For the text-containing cell, return its midpoint in (X, Y) coordinate format. 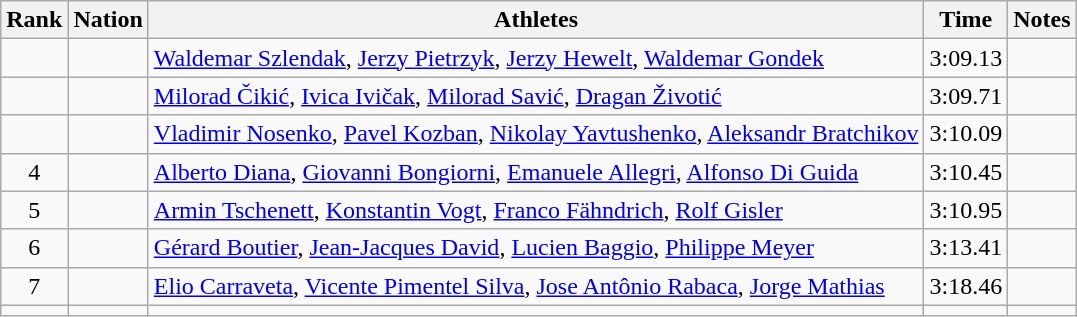
Nation (108, 20)
3:10.95 (966, 210)
Alberto Diana, Giovanni Bongiorni, Emanuele Allegri, Alfonso Di Guida (536, 172)
Rank (34, 20)
3:10.45 (966, 172)
Athletes (536, 20)
3:18.46 (966, 286)
4 (34, 172)
3:09.13 (966, 58)
5 (34, 210)
3:13.41 (966, 248)
Milorad Čikić, Ivica Ivičak, Milorad Savić, Dragan Životić (536, 96)
Waldemar Szlendak, Jerzy Pietrzyk, Jerzy Hewelt, Waldemar Gondek (536, 58)
Vladimir Nosenko, Pavel Kozban, Nikolay Yavtushenko, Aleksandr Bratchikov (536, 134)
Armin Tschenett, Konstantin Vogt, Franco Fähndrich, Rolf Gisler (536, 210)
6 (34, 248)
3:10.09 (966, 134)
3:09.71 (966, 96)
7 (34, 286)
Notes (1042, 20)
Time (966, 20)
Elio Carraveta, Vicente Pimentel Silva, Jose Antônio Rabaca, Jorge Mathias (536, 286)
Gérard Boutier, Jean-Jacques David, Lucien Baggio, Philippe Meyer (536, 248)
